Detect which cell encompasses the target text, then output its [X, Y] center coordinate. 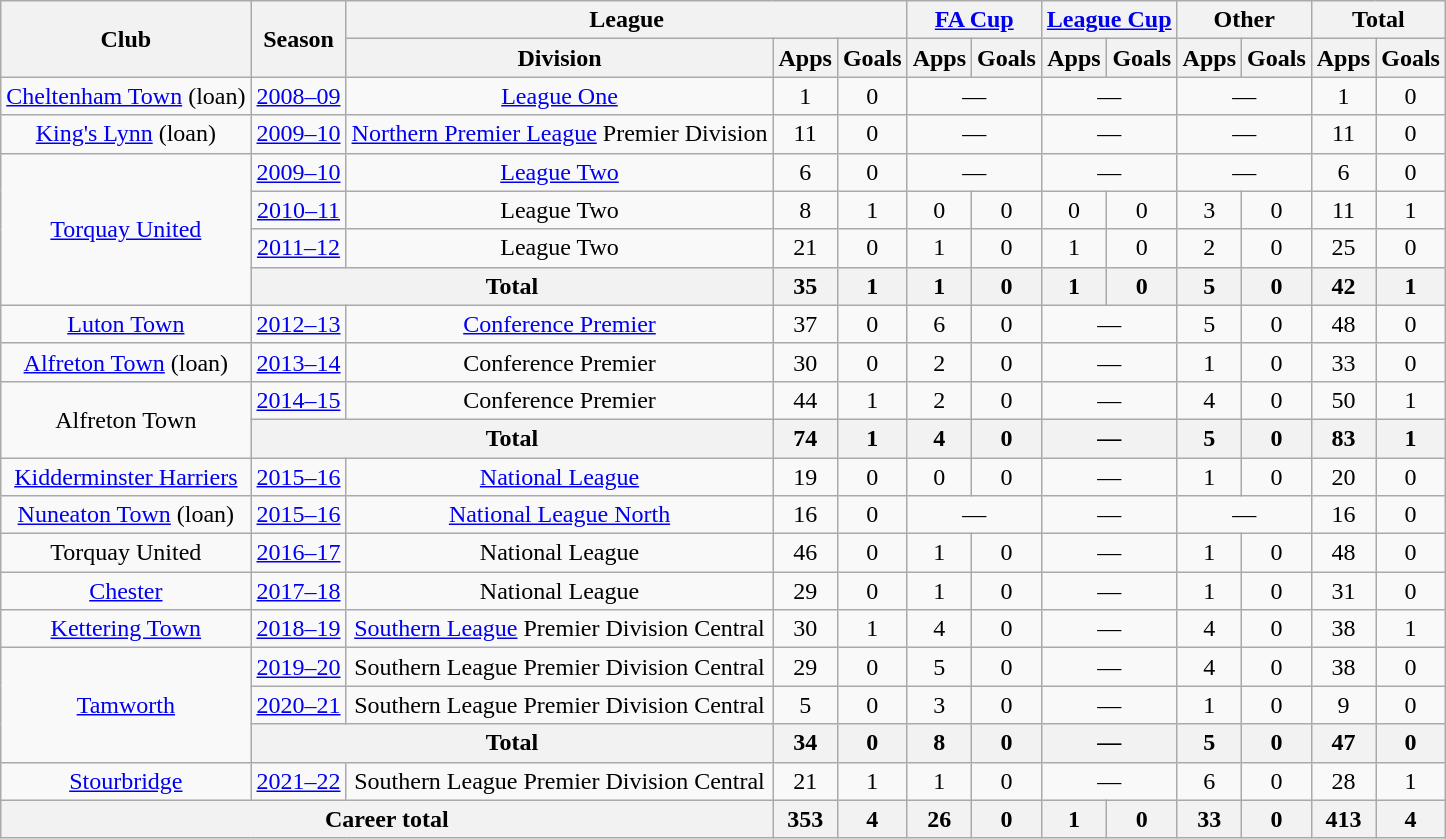
2019–20 [298, 667]
2008–09 [298, 96]
83 [1343, 438]
Career total [387, 819]
King's Lynn (loan) [126, 134]
Northern Premier League Premier Division [560, 134]
74 [805, 438]
413 [1343, 819]
2017–18 [298, 591]
47 [1343, 743]
League One [560, 96]
Season [298, 39]
50 [1343, 400]
2013–14 [298, 362]
2018–19 [298, 629]
9 [1343, 705]
44 [805, 400]
37 [805, 324]
2021–22 [298, 781]
FA Cup [974, 20]
34 [805, 743]
2016–17 [298, 553]
Cheltenham Town (loan) [126, 96]
28 [1343, 781]
26 [939, 819]
35 [805, 286]
Club [126, 39]
353 [805, 819]
Nuneaton Town (loan) [126, 515]
Chester [126, 591]
Tamworth [126, 705]
2011–12 [298, 248]
Alfreton Town [126, 419]
League [626, 20]
Division [560, 58]
Other [1244, 20]
19 [805, 477]
25 [1343, 248]
42 [1343, 286]
2012–13 [298, 324]
31 [1343, 591]
Stourbridge [126, 781]
National League North [560, 515]
2014–15 [298, 400]
Luton Town [126, 324]
46 [805, 553]
Kidderminster Harriers [126, 477]
2010–11 [298, 210]
20 [1343, 477]
League Cup [1109, 20]
Kettering Town [126, 629]
2020–21 [298, 705]
Alfreton Town (loan) [126, 362]
